Pinpoint the cell where the given text exists, returning its [X, Y] midpoint coordinate. 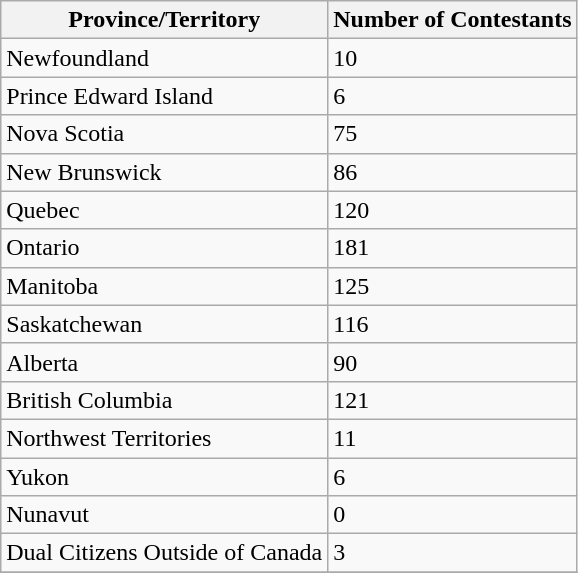
Newfoundland [164, 58]
86 [452, 172]
Manitoba [164, 286]
125 [452, 286]
Nunavut [164, 515]
120 [452, 210]
181 [452, 248]
Quebec [164, 210]
Saskatchewan [164, 324]
Nova Scotia [164, 134]
Province/Territory [164, 20]
11 [452, 438]
90 [452, 362]
10 [452, 58]
3 [452, 553]
Yukon [164, 477]
Dual Citizens Outside of Canada [164, 553]
Northwest Territories [164, 438]
0 [452, 515]
Number of Contestants [452, 20]
116 [452, 324]
British Columbia [164, 400]
75 [452, 134]
Alberta [164, 362]
Ontario [164, 248]
Prince Edward Island [164, 96]
New Brunswick [164, 172]
121 [452, 400]
